Pinpoint the cell where the given text exists, returning its (X, Y) midpoint coordinate. 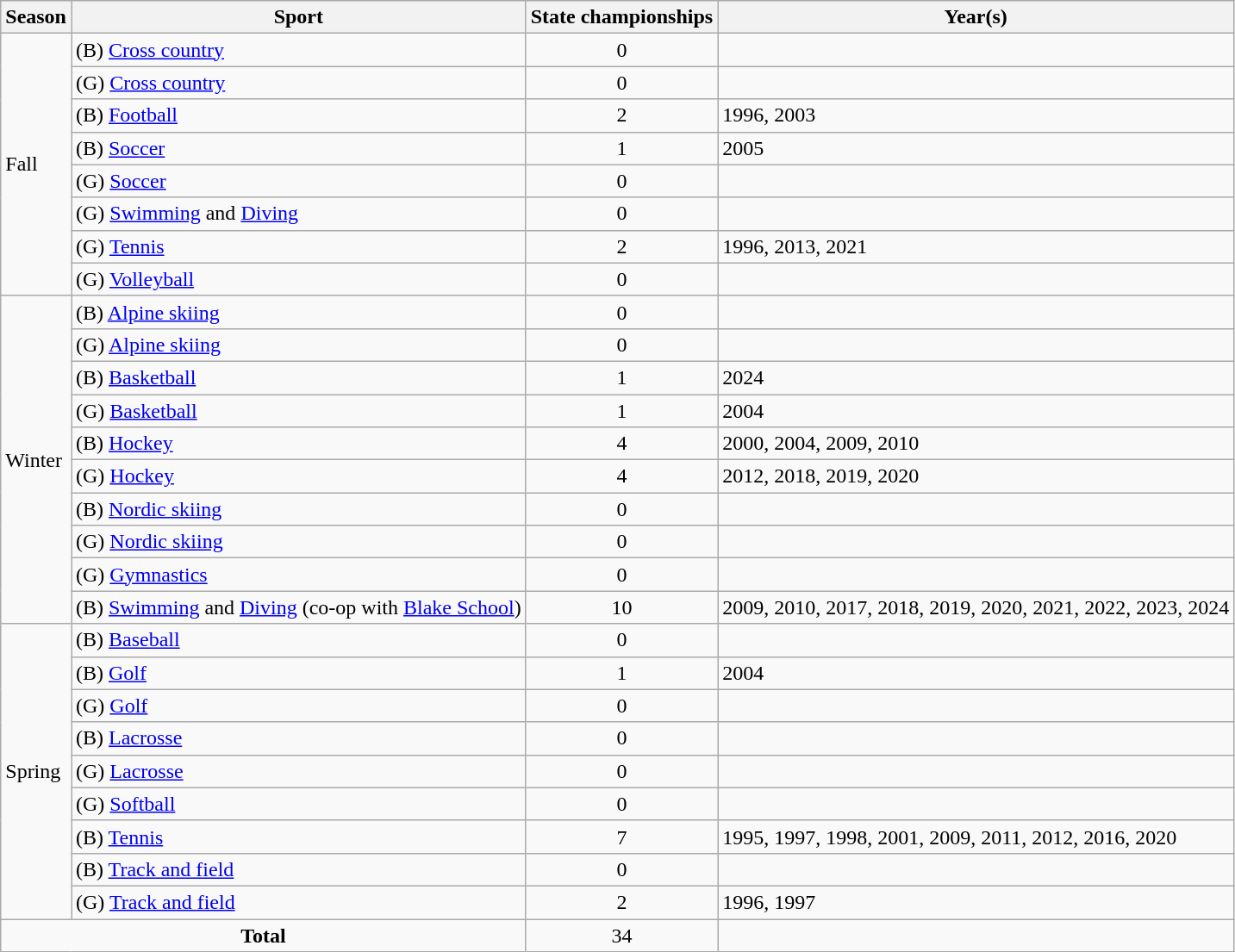
(G) Softball (298, 804)
(G) Hockey (298, 476)
(G) Soccer (298, 181)
(G) Lacrosse (298, 771)
(B) Swimming and Diving (co-op with Blake School) (298, 607)
Spring (36, 772)
(G) Nordic skiing (298, 542)
(G) Swimming and Diving (298, 214)
Season (36, 17)
(G) Volleyball (298, 279)
(B) Hockey (298, 444)
Winter (36, 460)
10 (621, 607)
2009, 2010, 2017, 2018, 2019, 2020, 2021, 2022, 2023, 2024 (976, 607)
(B) Baseball (298, 640)
(B) Alpine skiing (298, 312)
(B) Soccer (298, 148)
1996, 2003 (976, 115)
Year(s) (976, 17)
(B) Nordic skiing (298, 509)
Sport (298, 17)
Fall (36, 165)
34 (621, 935)
State championships (621, 17)
(B) Golf (298, 673)
7 (621, 837)
1996, 2013, 2021 (976, 246)
(B) Tennis (298, 837)
(B) Track and field (298, 869)
2024 (976, 377)
2005 (976, 148)
(G) Cross country (298, 83)
(G) Golf (298, 706)
2000, 2004, 2009, 2010 (976, 444)
1995, 1997, 1998, 2001, 2009, 2011, 2012, 2016, 2020 (976, 837)
(B) Cross country (298, 50)
Total (264, 935)
(B) Lacrosse (298, 738)
(G) Track and field (298, 902)
(G) Gymnastics (298, 575)
(B) Football (298, 115)
1996, 1997 (976, 902)
2012, 2018, 2019, 2020 (976, 476)
(B) Basketball (298, 377)
(G) Alpine skiing (298, 345)
(G) Tennis (298, 246)
(G) Basketball (298, 411)
